Scan for the cell matching the given text and deliver its (x, y) coordinate at center. 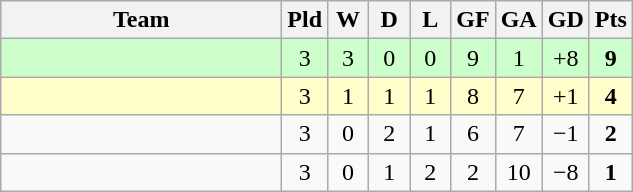
GF (473, 20)
4 (610, 96)
8 (473, 96)
6 (473, 134)
D (390, 20)
−8 (566, 172)
W (348, 20)
Pld (305, 20)
GA (518, 20)
+1 (566, 96)
−1 (566, 134)
+8 (566, 58)
GD (566, 20)
10 (518, 172)
Pts (610, 20)
Team (142, 20)
L (430, 20)
